Identify which cell holds the provided text, then report its (X, Y) central coordinate. 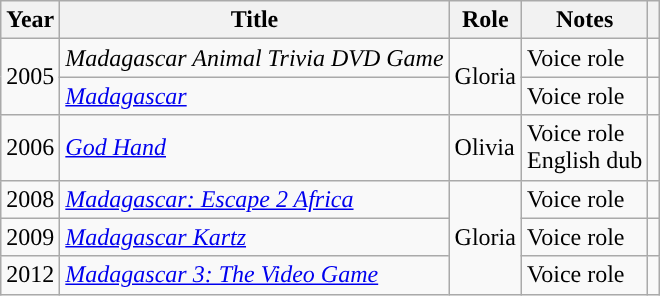
Madagascar Kartz (254, 237)
2006 (30, 148)
2009 (30, 237)
Year (30, 20)
God Hand (254, 148)
Voice roleEnglish dub (584, 148)
Role (485, 20)
Madagascar: Escape 2 Africa (254, 199)
Title (254, 20)
Notes (584, 20)
Olivia (485, 148)
2005 (30, 77)
Madagascar 3: The Video Game (254, 275)
Madagascar Animal Trivia DVD Game (254, 58)
2012 (30, 275)
Madagascar (254, 96)
2008 (30, 199)
